Provide the (x, y) coordinate of the cell's center where the given text is located.  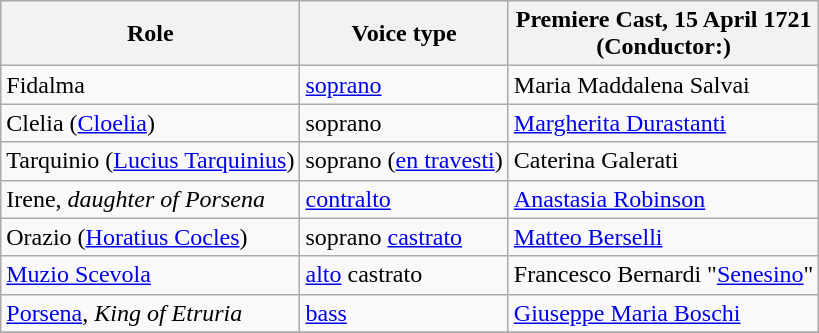
Maria Maddalena Salvai (664, 85)
Tarquinio (Lucius Tarquinius) (150, 161)
soprano (en travesti) (404, 161)
Francesco Bernardi "Senesino" (664, 275)
Clelia (Cloelia) (150, 123)
Muzio Scevola (150, 275)
Role (150, 34)
Voice type (404, 34)
Anastasia Robinson (664, 199)
Caterina Galerati (664, 161)
Porsena, King of Etruria (150, 313)
alto castrato (404, 275)
Matteo Berselli (664, 237)
bass (404, 313)
Margherita Durastanti (664, 123)
Fidalma (150, 85)
soprano castrato (404, 237)
Orazio (Horatius Cocles) (150, 237)
contralto (404, 199)
Irene, daughter of Porsena (150, 199)
Giuseppe Maria Boschi (664, 313)
Premiere Cast, 15 April 1721(Conductor:) (664, 34)
